From the cell containing the given text, extract its center point as (X, Y) coordinate. 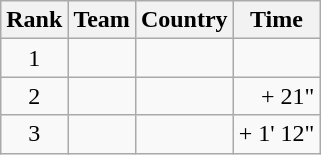
1 (34, 58)
+ 1' 12" (276, 134)
Country (184, 20)
Rank (34, 20)
Team (102, 20)
3 (34, 134)
+ 21" (276, 96)
2 (34, 96)
Time (276, 20)
